Extract the (X, Y) coordinate from the center of the cell holding the provided text.  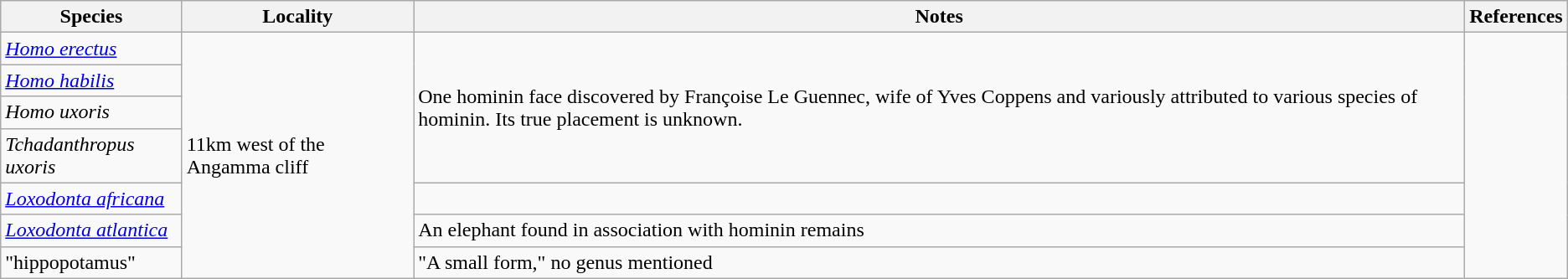
References (1516, 17)
Homo uxoris (91, 112)
Loxodonta atlantica (91, 230)
Notes (940, 17)
11km west of the Angamma cliff (298, 156)
Homo erectus (91, 49)
Loxodonta africana (91, 199)
Tchadanthropus uxoris (91, 156)
Locality (298, 17)
"A small form," no genus mentioned (940, 262)
Homo habilis (91, 80)
"hippopotamus" (91, 262)
An elephant found in association with hominin remains (940, 230)
Species (91, 17)
